Capture the cell that displays the provided text and extract its (x, y) central coordinate. 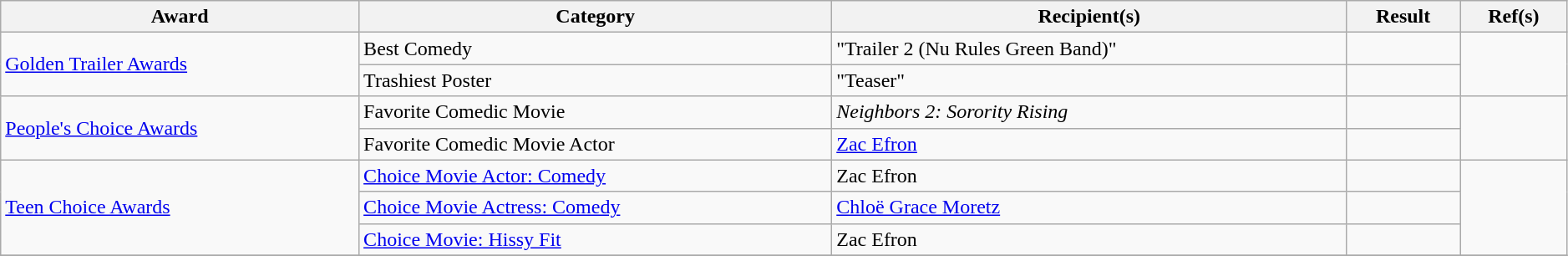
Teen Choice Awards (180, 207)
Trashiest Poster (596, 80)
Award (180, 17)
Choice Movie: Hissy Fit (596, 239)
Golden Trailer Awards (180, 64)
Category (596, 17)
Ref(s) (1514, 17)
Choice Movie Actor: Comedy (596, 176)
Neighbors 2: Sorority Rising (1089, 112)
"Teaser" (1089, 80)
Best Comedy (596, 49)
"Trailer 2 (Nu Rules Green Band)" (1089, 49)
Choice Movie Actress: Comedy (596, 207)
Recipient(s) (1089, 17)
Result (1403, 17)
People's Choice Awards (180, 128)
Chloë Grace Moretz (1089, 207)
Favorite Comedic Movie (596, 112)
Favorite Comedic Movie Actor (596, 144)
